Pinpoint the cell where the given text exists, returning its (X, Y) midpoint coordinate. 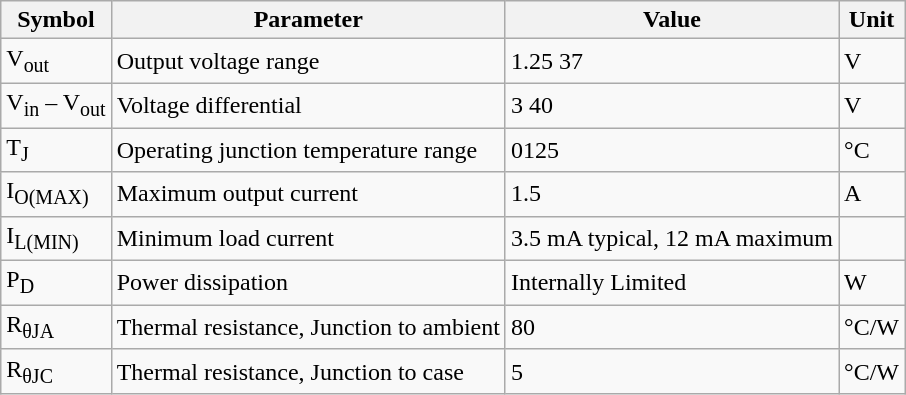
Thermal resistance, Junction to case (308, 371)
Value (672, 20)
Operating junction temperature range (308, 150)
Maximum output current (308, 194)
Vout (56, 61)
W (871, 283)
1.25 37 (672, 61)
TJ (56, 150)
Internally Limited (672, 283)
Symbol (56, 20)
Power dissipation (308, 283)
RθJC (56, 371)
°C (871, 150)
IO(MAX) (56, 194)
A (871, 194)
Voltage differential (308, 105)
5 (672, 371)
Minimum load current (308, 238)
Unit (871, 20)
Output voltage range (308, 61)
0125 (672, 150)
Vin – Vout (56, 105)
1.5 (672, 194)
Parameter (308, 20)
PD (56, 283)
RθJA (56, 327)
3.5 mA typical, 12 mA maximum (672, 238)
IL(MIN) (56, 238)
80 (672, 327)
3 40 (672, 105)
Thermal resistance, Junction to ambient (308, 327)
